Detect which cell encompasses the target text, then output its (x, y) center coordinate. 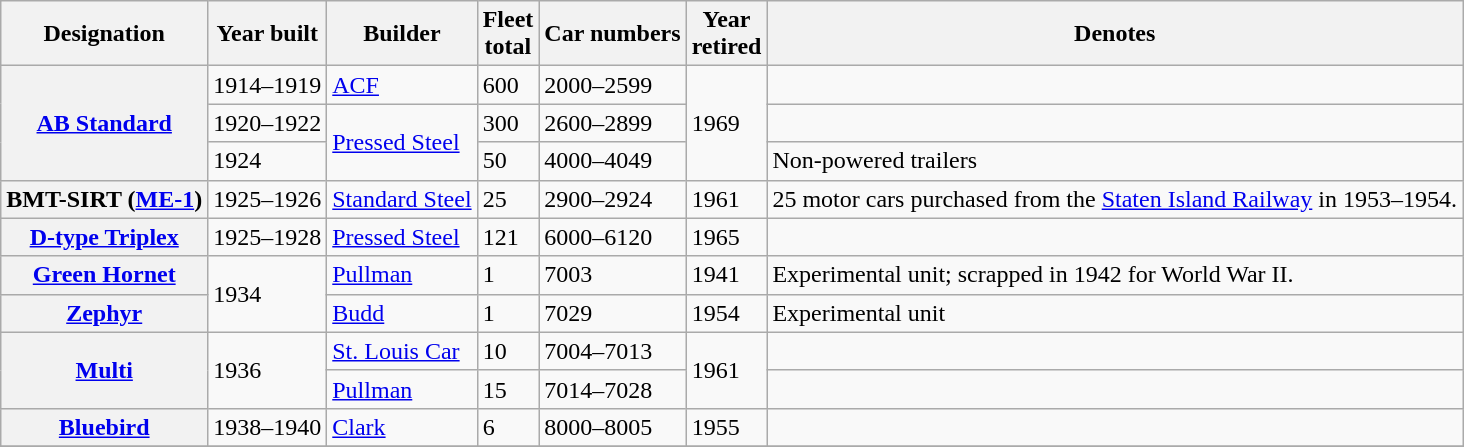
1941 (726, 275)
1969 (726, 123)
Designation (104, 34)
Clark (402, 427)
121 (508, 237)
1936 (268, 370)
1920–1922 (268, 123)
8000–8005 (612, 427)
St. Louis Car (402, 351)
BMT-SIRT (ME-1) (104, 199)
7003 (612, 275)
1924 (268, 161)
Fleettotal (508, 34)
ACF (402, 85)
15 (508, 389)
Bluebird (104, 427)
2000–2599 (612, 85)
25 motor cars purchased from the Staten Island Railway in 1953–1954. (1115, 199)
25 (508, 199)
10 (508, 351)
Standard Steel (402, 199)
50 (508, 161)
300 (508, 123)
600 (508, 85)
7004–7013 (612, 351)
2900–2924 (612, 199)
Experimental unit; scrapped in 1942 for World War II. (1115, 275)
6 (508, 427)
Zephyr (104, 313)
Year built (268, 34)
AB Standard (104, 123)
1938–1940 (268, 427)
6000–6120 (612, 237)
1965 (726, 237)
1955 (726, 427)
Car numbers (612, 34)
Green Hornet (104, 275)
1925–1926 (268, 199)
D-type Triplex (104, 237)
1925–1928 (268, 237)
7029 (612, 313)
Multi (104, 370)
7014–7028 (612, 389)
1914–1919 (268, 85)
Denotes (1115, 34)
Yearretired (726, 34)
1934 (268, 294)
1954 (726, 313)
Non-powered trailers (1115, 161)
Experimental unit (1115, 313)
Budd (402, 313)
4000–4049 (612, 161)
2600–2899 (612, 123)
Builder (402, 34)
